For the text-containing cell, return its midpoint in [x, y] coordinate format. 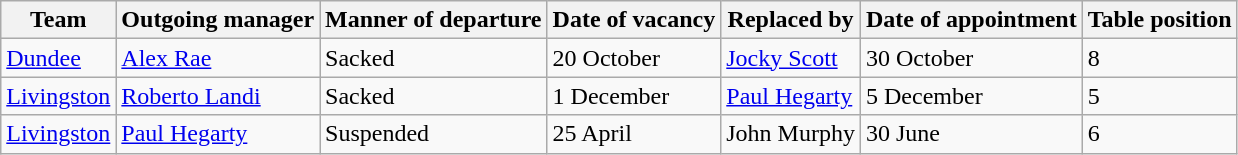
Table position [1160, 20]
Replaced by [791, 20]
20 October [634, 58]
Roberto Landi [218, 96]
Manner of departure [434, 20]
25 April [634, 134]
6 [1160, 134]
Outgoing manager [218, 20]
Date of vacancy [634, 20]
1 December [634, 96]
Team [58, 20]
Jocky Scott [791, 58]
30 June [971, 134]
Date of appointment [971, 20]
Suspended [434, 134]
John Murphy [791, 134]
8 [1160, 58]
30 October [971, 58]
5 [1160, 96]
5 December [971, 96]
Alex Rae [218, 58]
Dundee [58, 58]
